Output the (x, y) coordinate of the center of the cell containing the given text.  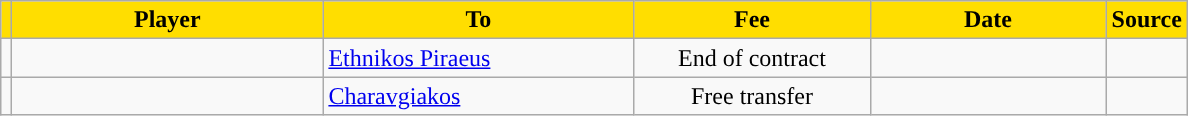
Player (168, 20)
Date (988, 20)
Free transfer (752, 96)
Ethnikos Piraeus (478, 58)
To (478, 20)
Source (1146, 20)
End of contract (752, 58)
Charavgiakos (478, 96)
Fee (752, 20)
